Locate the cell with the specified text and output its (x, y) center coordinate. 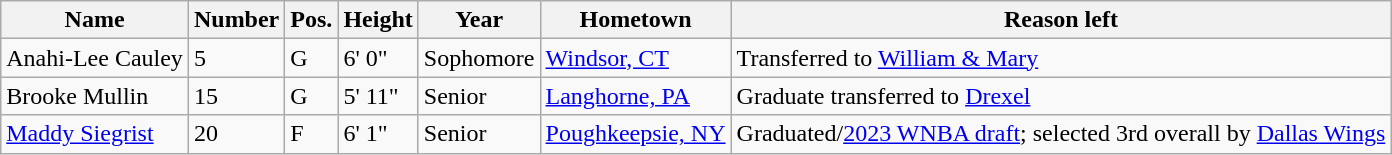
Number (236, 20)
Graduate transferred to Drexel (1061, 96)
F (312, 134)
20 (236, 134)
Langhorne, PA (636, 96)
Brooke Mullin (95, 96)
15 (236, 96)
Height (378, 20)
Transferred to William & Mary (1061, 58)
Reason left (1061, 20)
Windsor, CT (636, 58)
5' 11" (378, 96)
Hometown (636, 20)
Graduated/2023 WNBA draft; selected 3rd overall by Dallas Wings (1061, 134)
Pos. (312, 20)
6' 0" (378, 58)
Maddy Siegrist (95, 134)
5 (236, 58)
Year (479, 20)
6' 1" (378, 134)
Poughkeepsie, NY (636, 134)
Name (95, 20)
Anahi-Lee Cauley (95, 58)
Sophomore (479, 58)
